Output the [X, Y] coordinate of the center of the cell containing the given text.  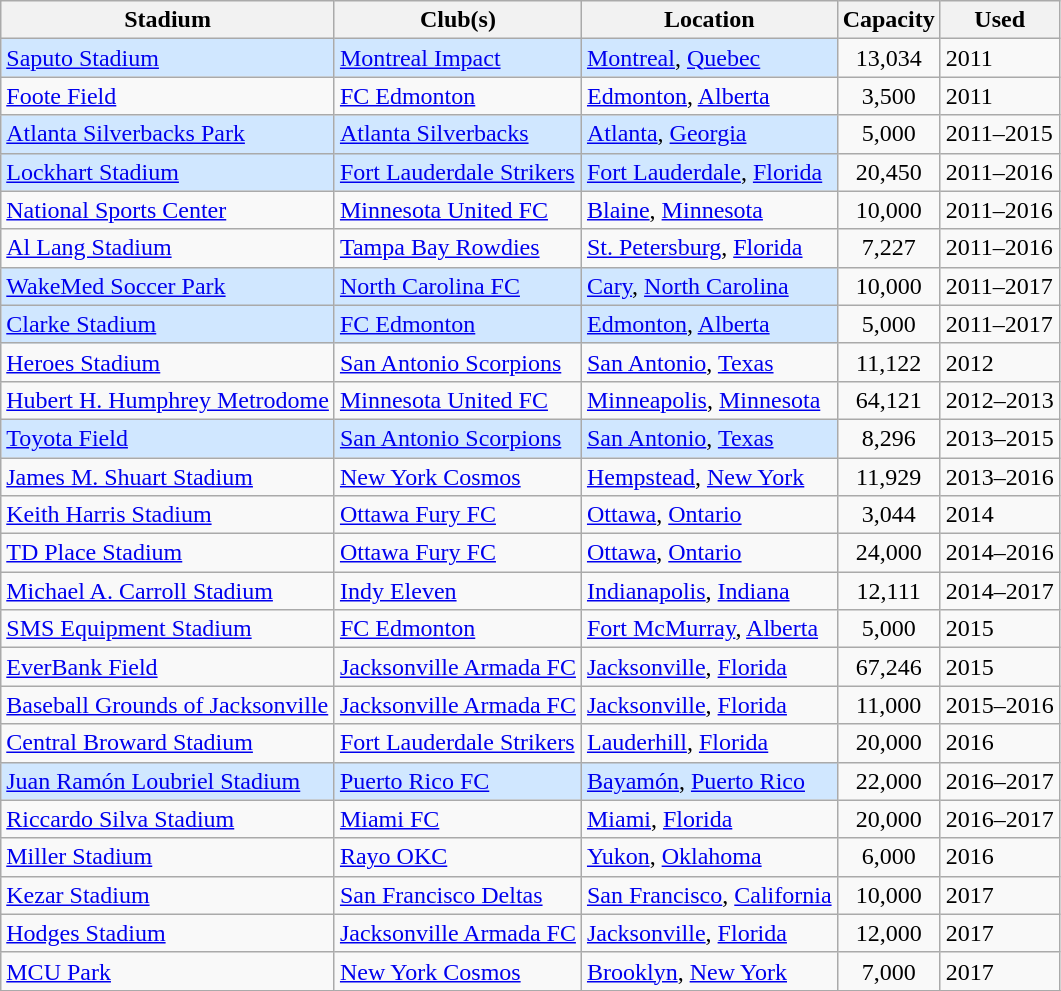
Puerto Rico FC [458, 781]
James M. Shuart Stadium [168, 477]
Used [1000, 20]
North Carolina FC [458, 286]
64,121 [888, 400]
Hempstead, New York [709, 477]
Fort McMurray, Alberta [709, 629]
Miami FC [458, 819]
2014–2016 [1000, 553]
Miami, Florida [709, 819]
Hubert H. Humphrey Metrodome [168, 400]
Club(s) [458, 20]
Lockhart Stadium [168, 172]
2014–2017 [1000, 591]
Toyota Field [168, 438]
Rayo OKC [458, 857]
11,000 [888, 705]
MCU Park [168, 971]
11,122 [888, 362]
San Francisco, California [709, 895]
Cary, North Carolina [709, 286]
Clarke Stadium [168, 324]
24,000 [888, 553]
Juan Ramón Loubriel Stadium [168, 781]
Miller Stadium [168, 857]
TD Place Stadium [168, 553]
Stadium [168, 20]
8,296 [888, 438]
2014 [1000, 515]
67,246 [888, 667]
2012–2013 [1000, 400]
Minneapolis, Minnesota [709, 400]
Capacity [888, 20]
Fort Lauderdale, Florida [709, 172]
Location [709, 20]
Atlanta, Georgia [709, 134]
Baseball Grounds of Jacksonville [168, 705]
20,450 [888, 172]
Kezar Stadium [168, 895]
San Francisco Deltas [458, 895]
Indy Eleven [458, 591]
2012 [1000, 362]
Keith Harris Stadium [168, 515]
Atlanta Silverbacks [458, 134]
3,500 [888, 96]
National Sports Center [168, 210]
Riccardo Silva Stadium [168, 819]
11,929 [888, 477]
2013–2016 [1000, 477]
Yukon, Oklahoma [709, 857]
Lauderhill, Florida [709, 743]
St. Petersburg, Florida [709, 248]
Heroes Stadium [168, 362]
Atlanta Silverbacks Park [168, 134]
7,000 [888, 971]
Central Broward Stadium [168, 743]
SMS Equipment Stadium [168, 629]
Al Lang Stadium [168, 248]
Saputo Stadium [168, 58]
2015–2016 [1000, 705]
Hodges Stadium [168, 933]
Michael A. Carroll Stadium [168, 591]
WakeMed Soccer Park [168, 286]
12,000 [888, 933]
3,044 [888, 515]
6,000 [888, 857]
12,111 [888, 591]
Brooklyn, New York [709, 971]
Foote Field [168, 96]
Montreal Impact [458, 58]
2011–2015 [1000, 134]
Tampa Bay Rowdies [458, 248]
Blaine, Minnesota [709, 210]
Bayamón, Puerto Rico [709, 781]
7,227 [888, 248]
22,000 [888, 781]
Montreal, Quebec [709, 58]
Indianapolis, Indiana [709, 591]
EverBank Field [168, 667]
13,034 [888, 58]
2013–2015 [1000, 438]
